From the cell containing the given text, extract its center point as (X, Y) coordinate. 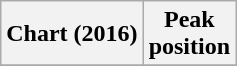
Peak position (189, 34)
Chart (2016) (72, 34)
